Pinpoint the cell where the given text exists, returning its [X, Y] midpoint coordinate. 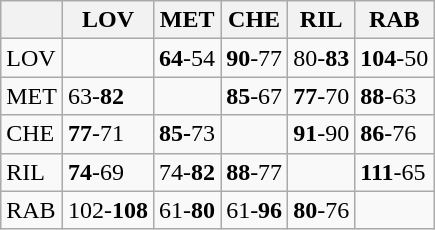
88-77 [254, 172]
77-70 [322, 96]
63-82 [108, 96]
102-108 [108, 210]
85-73 [188, 134]
61-80 [188, 210]
80-76 [322, 210]
88-63 [394, 96]
61-96 [254, 210]
74-82 [188, 172]
91-90 [322, 134]
111-65 [394, 172]
85-67 [254, 96]
64-54 [188, 58]
104-50 [394, 58]
90-77 [254, 58]
74-69 [108, 172]
80-83 [322, 58]
77-71 [108, 134]
86-76 [394, 134]
